Scan for the cell matching the given text and deliver its [X, Y] coordinate at center. 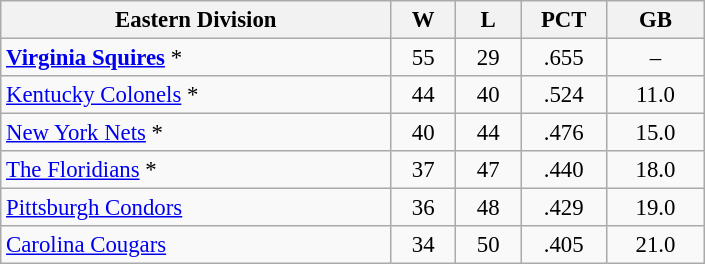
36 [424, 208]
21.0 [656, 245]
Carolina Cougars [196, 245]
50 [488, 245]
PCT [564, 20]
.429 [564, 208]
W [424, 20]
.405 [564, 245]
New York Nets * [196, 133]
34 [424, 245]
.524 [564, 95]
47 [488, 170]
11.0 [656, 95]
Kentucky Colonels * [196, 95]
– [656, 58]
.440 [564, 170]
The Floridians * [196, 170]
29 [488, 58]
48 [488, 208]
19.0 [656, 208]
37 [424, 170]
Virginia Squires * [196, 58]
15.0 [656, 133]
Pittsburgh Condors [196, 208]
GB [656, 20]
55 [424, 58]
.655 [564, 58]
.476 [564, 133]
Eastern Division [196, 20]
18.0 [656, 170]
L [488, 20]
